For the text-containing cell, return its midpoint in (X, Y) coordinate format. 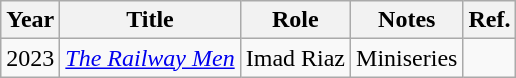
Ref. (490, 20)
Notes (407, 20)
The Railway Men (150, 58)
Miniseries (407, 58)
Title (150, 20)
Year (30, 20)
Imad Riaz (295, 58)
2023 (30, 58)
Role (295, 20)
